Scan for the cell matching the given text and deliver its [X, Y] coordinate at center. 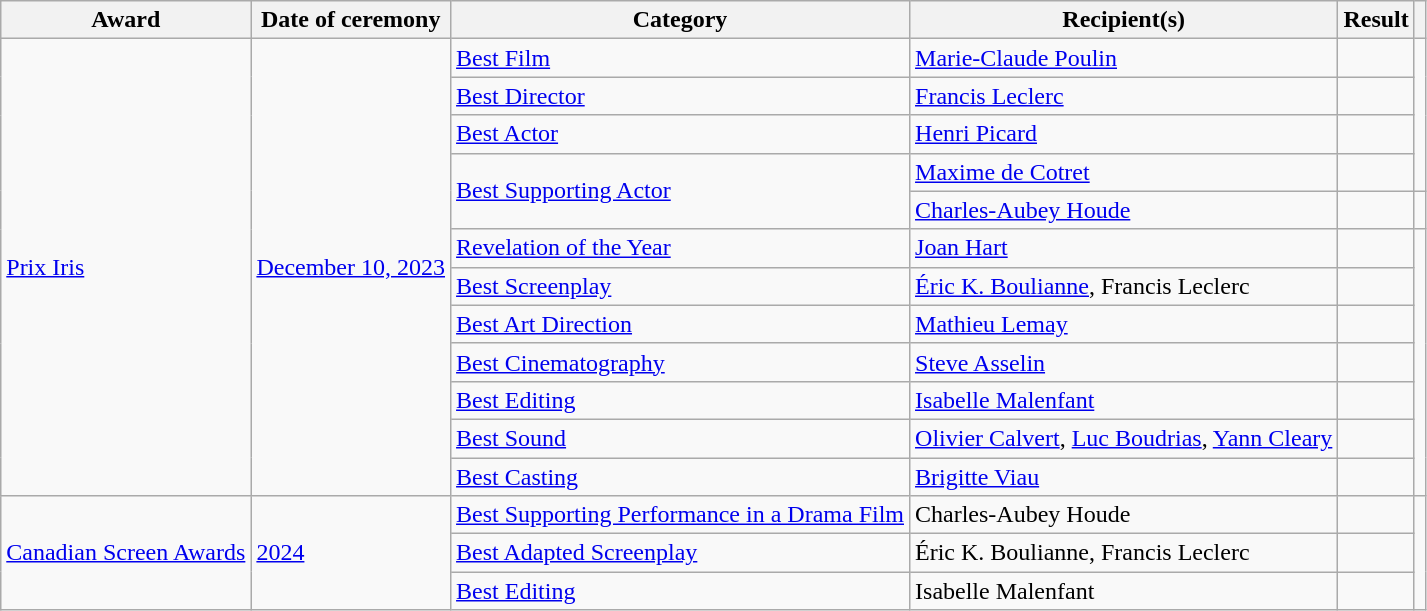
Best Screenplay [680, 286]
Best Director [680, 96]
2024 [351, 553]
Marie-Claude Poulin [1124, 58]
Best Adapted Screenplay [680, 553]
Revelation of the Year [680, 248]
December 10, 2023 [351, 268]
Date of ceremony [351, 20]
Best Actor [680, 134]
Best Supporting Actor [680, 191]
Mathieu Lemay [1124, 324]
Francis Leclerc [1124, 96]
Best Sound [680, 438]
Brigitte Viau [1124, 477]
Award [126, 20]
Result [1376, 20]
Canadian Screen Awards [126, 553]
Joan Hart [1124, 248]
Category [680, 20]
Steve Asselin [1124, 362]
Recipient(s) [1124, 20]
Best Casting [680, 477]
Prix Iris [126, 268]
Henri Picard [1124, 134]
Best Cinematography [680, 362]
Best Art Direction [680, 324]
Maxime de Cotret [1124, 172]
Olivier Calvert, Luc Boudrias, Yann Cleary [1124, 438]
Best Film [680, 58]
Best Supporting Performance in a Drama Film [680, 515]
